Detect which cell encompasses the target text, then output its (X, Y) center coordinate. 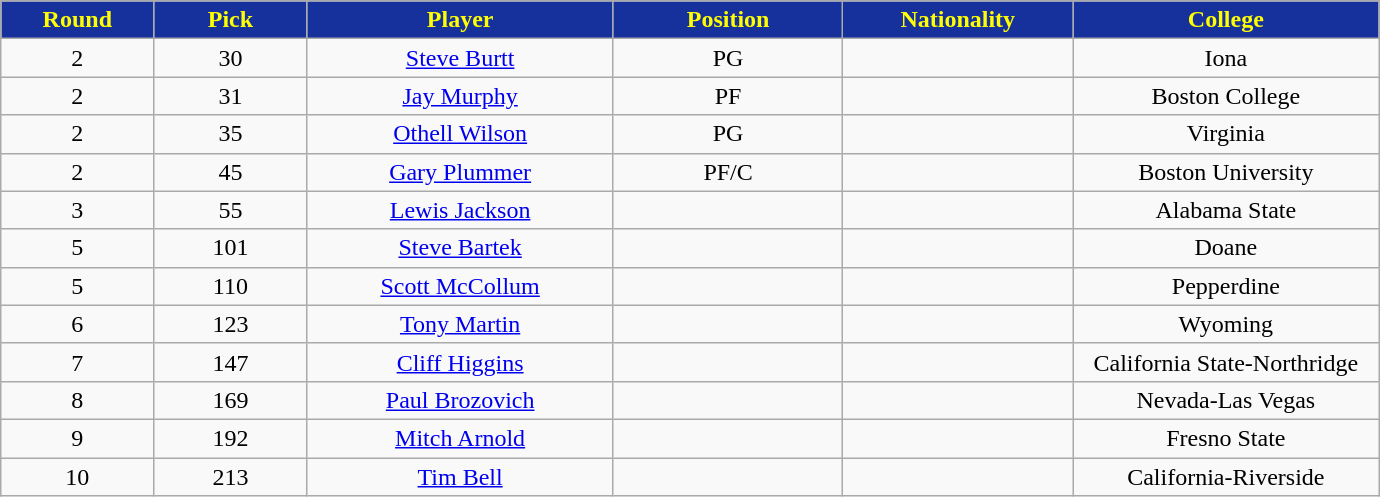
Nationality (958, 20)
Iona (1226, 58)
Tony Martin (460, 324)
6 (78, 324)
31 (230, 96)
PF (728, 96)
192 (230, 438)
Virginia (1226, 134)
Boston College (1226, 96)
Lewis Jackson (460, 210)
Steve Bartek (460, 248)
10 (78, 477)
College (1226, 20)
Boston University (1226, 172)
9 (78, 438)
147 (230, 362)
Gary Plummer (460, 172)
3 (78, 210)
Cliff Higgins (460, 362)
Position (728, 20)
Jay Murphy (460, 96)
Steve Burtt (460, 58)
55 (230, 210)
Nevada-Las Vegas (1226, 400)
8 (78, 400)
Doane (1226, 248)
110 (230, 286)
Fresno State (1226, 438)
Tim Bell (460, 477)
7 (78, 362)
169 (230, 400)
Alabama State (1226, 210)
Othell Wilson (460, 134)
213 (230, 477)
Mitch Arnold (460, 438)
35 (230, 134)
Scott McCollum (460, 286)
Pepperdine (1226, 286)
California-Riverside (1226, 477)
Round (78, 20)
30 (230, 58)
Wyoming (1226, 324)
California State-Northridge (1226, 362)
101 (230, 248)
45 (230, 172)
123 (230, 324)
Player (460, 20)
PF/C (728, 172)
Pick (230, 20)
Paul Brozovich (460, 400)
